Detect which cell encompasses the target text, then output its [x, y] center coordinate. 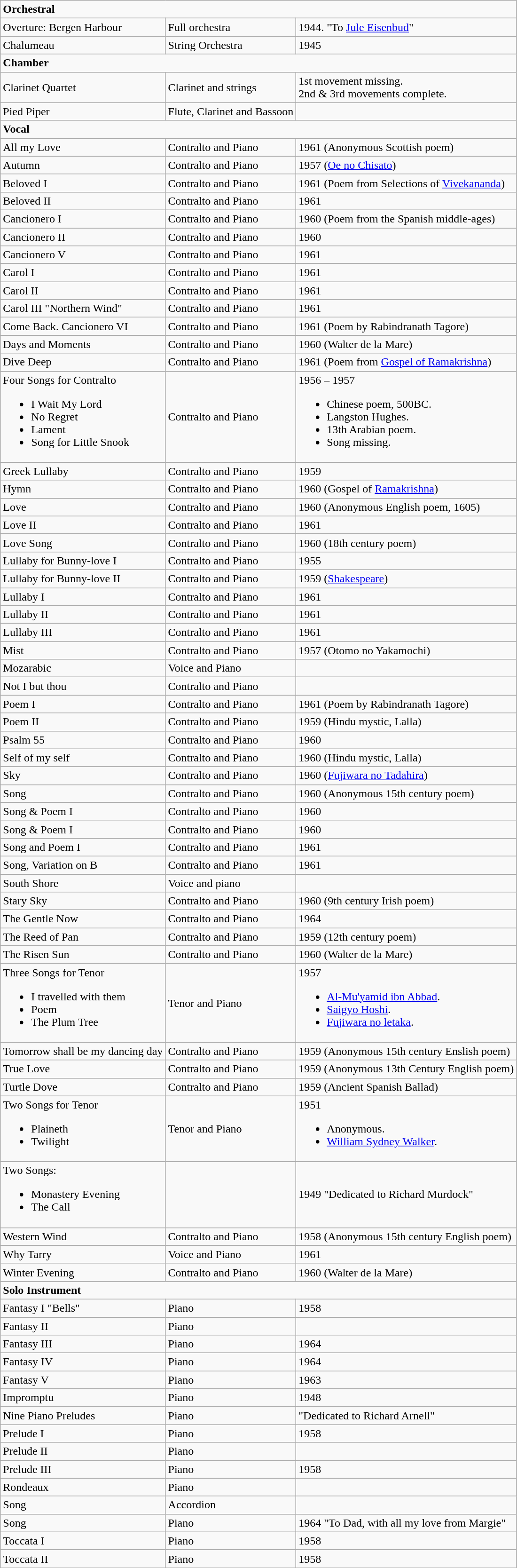
1959 (Ancient Spanish Ballad) [406, 1087]
Poem I [83, 704]
Toccata I [83, 1541]
Sky [83, 776]
Love Song [83, 543]
Lullaby for Bunny-love II [83, 578]
Mist [83, 650]
Cancionero V [83, 255]
1960 (Hindu mystic, Lalla) [406, 758]
Solo Instrument [258, 1290]
Full orchestra [231, 27]
1960 (Anonymous 15th century poem) [406, 793]
Come Back. Cancionero VI [83, 326]
Lullaby for Bunny-love I [83, 561]
1944. "To Jule Eisenbud" [406, 27]
Vocal [258, 129]
The Gentle Now [83, 919]
1959 (Anonymous 13th Century English poem) [406, 1069]
1964 "To Dad, with all my love from Margie" [406, 1523]
1957 (Otomo no Yakamochi) [406, 650]
1956 – 1957Chinese poem, 500BC.Langston Hughes.13th Arabian poem.Song missing. [406, 417]
1957 (Oe no Chisato) [406, 165]
Love [83, 507]
True Love [83, 1069]
South Shore [83, 883]
Prelude I [83, 1433]
Nine Piano Preludes [83, 1416]
Two Songs:Monastery EveningThe Call [83, 1195]
Fantasy II [83, 1326]
1960 (Fujiwara no Tadahira) [406, 776]
Chamber [258, 63]
Rondeaux [83, 1487]
Dive Deep [83, 362]
Poem II [83, 722]
1949 "Dedicated to Richard Murdock" [406, 1195]
Beloved II [83, 201]
Psalm 55 [83, 740]
Carol II [83, 291]
1959 (Shakespeare) [406, 578]
Fantasy III [83, 1344]
1963 [406, 1380]
1959 [406, 471]
Winter Evening [83, 1272]
Carol III "Northern Wind" [83, 309]
Tomorrow shall be my dancing day [83, 1051]
Fantasy I "Bells" [83, 1308]
1957Al-Mu'yamid ibn Abbad.Saigyo Hoshi.Fujiwara no letaka. [406, 1003]
Two Songs for TenorPlainethTwilight [83, 1129]
1961 (Poem from Selections of Vivekananda) [406, 183]
Lullaby III [83, 633]
Flute, Clarinet and Bassoon [231, 111]
Overture: Bergen Harbour [83, 27]
Stary Sky [83, 901]
Chalumeau [83, 45]
Three Songs for TenorI travelled with themPoemThe Plum Tree [83, 1003]
Cancionero I [83, 219]
1961 (Poem from Gospel of Ramakrishna) [406, 362]
Self of my self [83, 758]
1st movement missing.2nd & 3rd movements complete. [406, 87]
Western Wind [83, 1236]
String Orchestra [231, 45]
Carol I [83, 273]
Hymn [83, 489]
Why Tarry [83, 1254]
Prelude II [83, 1451]
1959 (12th century poem) [406, 937]
Autumn [83, 165]
Four Songs for ContraltoI Wait My LordNo RegretLamentSong for Little Snook [83, 417]
"Dedicated to Richard Arnell" [406, 1416]
1959 (Anonymous 15th century Enslish poem) [406, 1051]
Clarinet and strings [231, 87]
Impromptu [83, 1398]
Love II [83, 525]
Song, Variation on B [83, 865]
All my Love [83, 147]
Turtle Dove [83, 1087]
1960 (Poem from the Spanish middle-ages) [406, 219]
Cancionero II [83, 237]
Prelude III [83, 1469]
Lullaby I [83, 597]
The Reed of Pan [83, 937]
1955 [406, 561]
Toccata II [83, 1559]
Greek Lullaby [83, 471]
Accordion [231, 1505]
1960 (Anonymous English poem, 1605) [406, 507]
Pied Piper [83, 111]
Beloved I [83, 183]
1961 (Anonymous Scottish poem) [406, 147]
Days and Moments [83, 344]
1951Anonymous.William Sydney Walker. [406, 1129]
Mozarabic [83, 668]
Fantasy IV [83, 1362]
Lullaby II [83, 615]
1958 (Anonymous 15th century English poem) [406, 1236]
Song and Poem I [83, 847]
1960 (18th century poem) [406, 543]
1960 (9th century Irish poem) [406, 901]
1960 (Gospel of Ramakrishna) [406, 489]
Clarinet Quartet [83, 87]
Orchestral [258, 9]
1945 [406, 45]
The Risen Sun [83, 955]
1959 (Hindu mystic, Lalla) [406, 722]
Fantasy V [83, 1380]
Not I but thou [83, 686]
Voice and piano [231, 883]
1948 [406, 1398]
